Search for the cell housing the specified text and yield its [x, y] center coordinate. 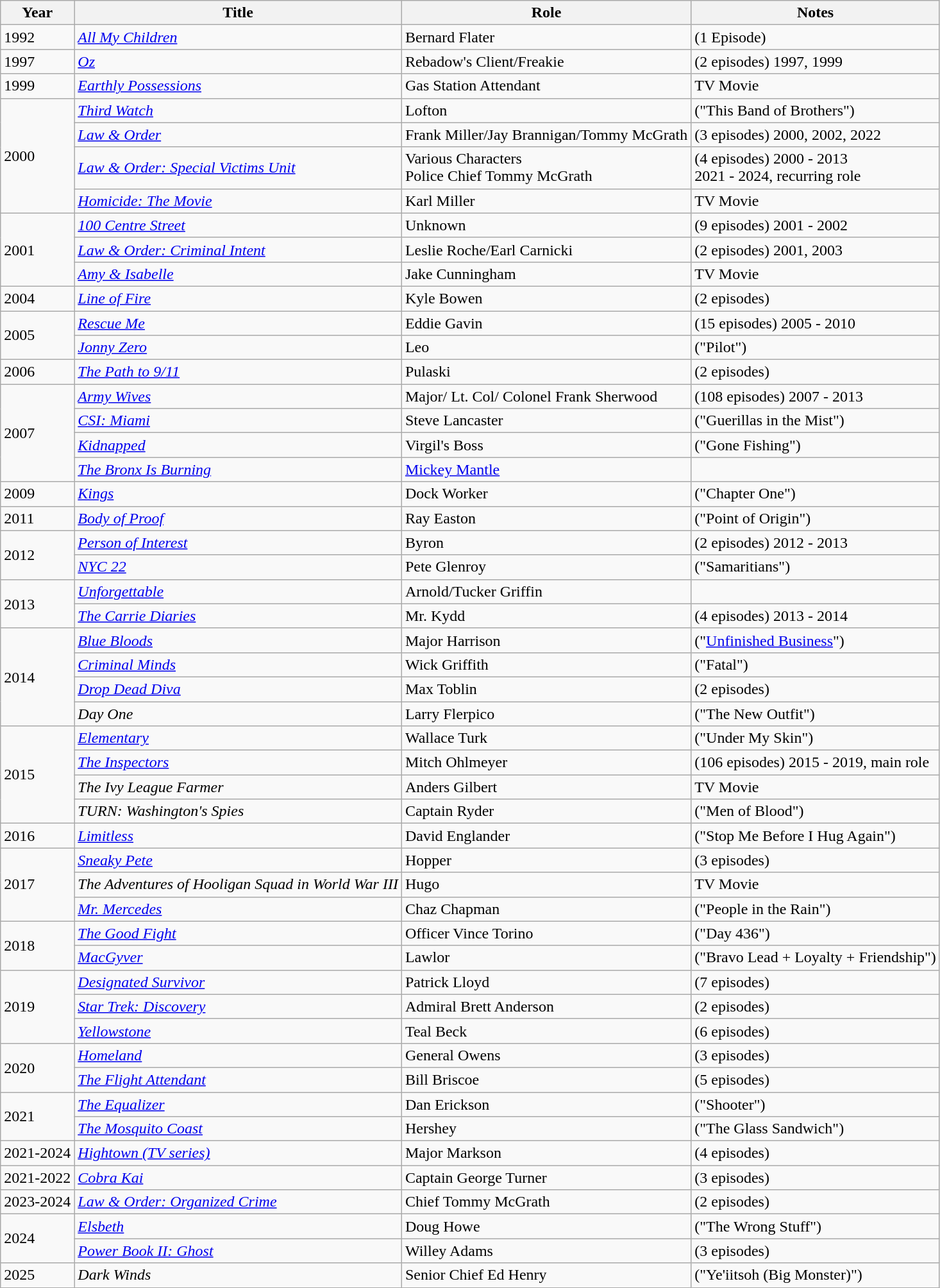
Day One [239, 714]
Virgil's Boss [546, 445]
Officer Vince Torino [546, 933]
2005 [37, 335]
Eddie Gavin [546, 323]
Blue Bloods [239, 640]
Body of Proof [239, 518]
("Gone Fishing") [816, 445]
Karl Miller [546, 201]
Byron [546, 543]
Lofton [546, 110]
("The Glass Sandwich") [816, 1129]
Major Markson [546, 1153]
Sneaky Pete [239, 860]
2023-2024 [37, 1202]
2021-2022 [37, 1178]
Army Wives [239, 396]
Pete Glenroy [546, 567]
TURN: Washington's Spies [239, 811]
Lawlor [546, 958]
Chaz Chapman [546, 909]
Anders Gilbert [546, 787]
1997 [37, 62]
Larry Flerpico [546, 714]
Homeland [239, 1055]
Captain George Turner [546, 1178]
("Unfinished Business") [816, 640]
Various CharactersPolice Chief Tommy McGrath [546, 168]
Admiral Brett Anderson [546, 1006]
("Men of Blood") [816, 811]
Homicide: The Movie [239, 201]
(9 episodes) 2001 - 2002 [816, 225]
Gas Station Attendant [546, 86]
2012 [37, 555]
Law & Order: Special Victims Unit [239, 168]
Law & Order: Criminal Intent [239, 250]
Max Toblin [546, 689]
Oz [239, 62]
(2 episodes) 2012 - 2013 [816, 543]
Hightown (TV series) [239, 1153]
Bill Briscoe [546, 1080]
Criminal Minds [239, 665]
("People in the Rain") [816, 909]
The Bronx Is Burning [239, 470]
("Bravo Lead + Loyalty + Friendship") [816, 958]
General Owens [546, 1055]
(5 episodes) [816, 1080]
Wick Griffith [546, 665]
2014 [37, 677]
The Flight Attendant [239, 1080]
(108 episodes) 2007 - 2013 [816, 396]
Law & Order: Organized Crime [239, 1202]
2025 [37, 1275]
2021 [37, 1116]
The Mosquito Coast [239, 1129]
Title [239, 13]
The Ivy League Farmer [239, 787]
(1 Episode) [816, 37]
Rebadow's Client/Freakie [546, 62]
("Guerillas in the Mist") [816, 421]
Drop Dead Diva [239, 689]
("Shooter") [816, 1104]
Earthly Possessions [239, 86]
Major/ Lt. Col/ Colonel Frank Sherwood [546, 396]
2013 [37, 604]
("Chapter One") [816, 494]
The Inspectors [239, 763]
Year [37, 13]
Teal Beck [546, 1031]
Elsbeth [239, 1226]
Person of Interest [239, 543]
Jake Cunningham [546, 274]
(15 episodes) 2005 - 2010 [816, 323]
2007 [37, 433]
Leo [546, 348]
Cobra Kai [239, 1178]
Mitch Ohlmeyer [546, 763]
1999 [37, 86]
("Under My Skin") [816, 738]
Unforgettable [239, 591]
2015 [37, 775]
2000 [37, 155]
2018 [37, 945]
MacGyver [239, 958]
The Good Fight [239, 933]
("Ye'iitsoh (Big Monster)") [816, 1275]
(2 episodes) 1997, 1999 [816, 62]
Patrick Lloyd [546, 982]
Ray Easton [546, 518]
Kings [239, 494]
Chief Tommy McGrath [546, 1202]
Line of Fire [239, 298]
(6 episodes) [816, 1031]
Amy & Isabelle [239, 274]
Role [546, 13]
2009 [37, 494]
Senior Chief Ed Henry [546, 1275]
2019 [37, 1006]
Kidnapped [239, 445]
Doug Howe [546, 1226]
The Path to 9/11 [239, 372]
Pulaski [546, 372]
("The New Outfit") [816, 714]
Arnold/Tucker Griffin [546, 591]
Hershey [546, 1129]
2017 [37, 885]
("Fatal") [816, 665]
Yellowstone [239, 1031]
Bernard Flater [546, 37]
1992 [37, 37]
Steve Lancaster [546, 421]
Star Trek: Discovery [239, 1006]
David Englander [546, 836]
(4 episodes) 2000 - 20132021 - 2024, recurring role [816, 168]
Designated Survivor [239, 982]
The Carrie Diaries [239, 616]
Power Book II: Ghost [239, 1251]
Kyle Bowen [546, 298]
Rescue Me [239, 323]
Jonny Zero [239, 348]
2020 [37, 1067]
2006 [37, 372]
Mr. Kydd [546, 616]
2004 [37, 298]
Dark Winds [239, 1275]
The Equalizer [239, 1104]
(7 episodes) [816, 982]
Leslie Roche/Earl Carnicki [546, 250]
("Day 436") [816, 933]
("Pilot") [816, 348]
All My Children [239, 37]
Dock Worker [546, 494]
Hugo [546, 885]
("This Band of Brothers") [816, 110]
Third Watch [239, 110]
("Samaritians") [816, 567]
2016 [37, 836]
Hopper [546, 860]
Unknown [546, 225]
Mr. Mercedes [239, 909]
2011 [37, 518]
(4 episodes) [816, 1153]
2001 [37, 250]
100 Centre Street [239, 225]
Notes [816, 13]
CSI: Miami [239, 421]
Captain Ryder [546, 811]
Willey Adams [546, 1251]
(4 episodes) 2013 - 2014 [816, 616]
Law & Order [239, 135]
Frank Miller/Jay Brannigan/Tommy McGrath [546, 135]
NYC 22 [239, 567]
(106 episodes) 2015 - 2019, main role [816, 763]
(2 episodes) 2001, 2003 [816, 250]
("Point of Origin") [816, 518]
The Adventures of Hooligan Squad in World War III [239, 885]
Wallace Turk [546, 738]
("The Wrong Stuff") [816, 1226]
2021-2024 [37, 1153]
(3 episodes) 2000, 2002, 2022 [816, 135]
2024 [37, 1239]
Dan Erickson [546, 1104]
("Stop Me Before I Hug Again") [816, 836]
Elementary [239, 738]
Limitless [239, 836]
Major Harrison [546, 640]
Mickey Mantle [546, 470]
